Determine the [x, y] coordinate at the center of the cell enclosing the given text.  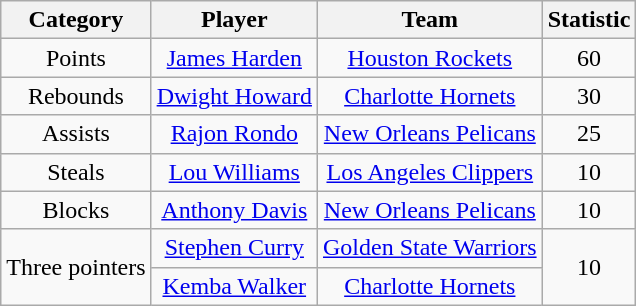
Lou Williams [234, 172]
Houston Rockets [430, 58]
Dwight Howard [234, 96]
25 [589, 134]
Category [76, 20]
Assists [76, 134]
Golden State Warriors [430, 248]
Steals [76, 172]
Los Angeles Clippers [430, 172]
30 [589, 96]
Team [430, 20]
Player [234, 20]
James Harden [234, 58]
Anthony Davis [234, 210]
Kemba Walker [234, 286]
Three pointers [76, 267]
Points [76, 58]
Statistic [589, 20]
60 [589, 58]
Rebounds [76, 96]
Rajon Rondo [234, 134]
Stephen Curry [234, 248]
Blocks [76, 210]
